Return [X, Y] of the center of cell containing provided text 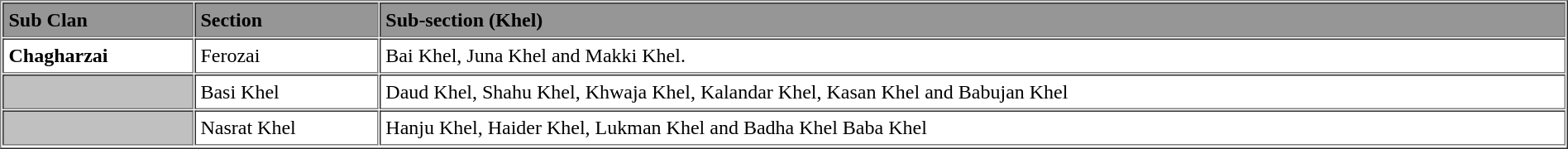
Bai Khel, Juna Khel and Makki Khel. [973, 55]
Basi Khel [286, 92]
Ferozai [286, 55]
Chagharzai [98, 55]
Sub-section (Khel) [973, 20]
Nasrat Khel [286, 128]
Hanju Khel, Haider Khel, Lukman Khel and Badha Khel Baba Khel [973, 128]
Sub Clan [98, 20]
Section [286, 20]
Daud Khel, Shahu Khel, Khwaja Khel, Kalandar Khel, Kasan Khel and Babujan Khel [973, 92]
